Scan for the cell matching the given text and deliver its (X, Y) coordinate at center. 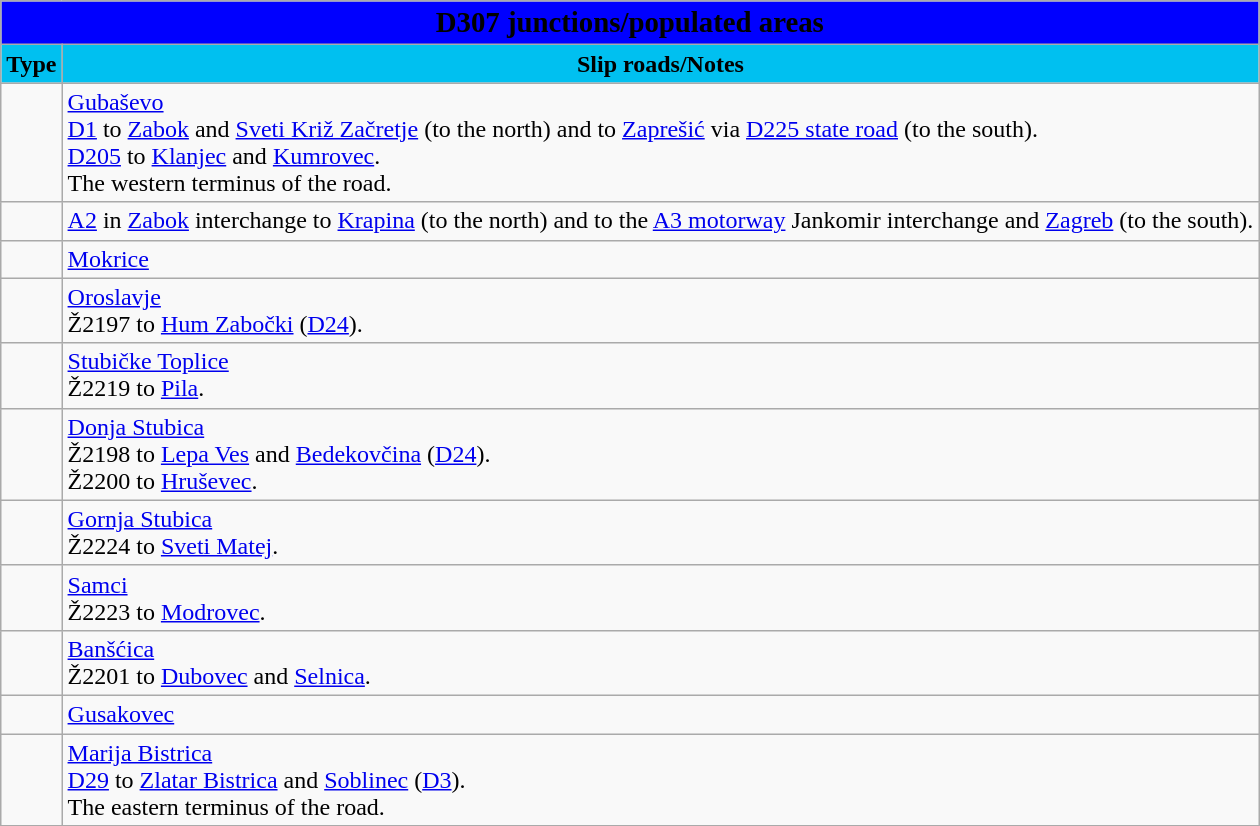
Donja StubicaŽ2198 to Lepa Ves and Bedekovčina (D24).Ž2200 to Hruševec. (660, 454)
D307 junctions/populated areas (630, 23)
OroslavjeŽ2197 to Hum Zabočki (D24). (660, 310)
Type (32, 64)
Gusakovec (660, 714)
A2 in Zabok interchange to Krapina (to the north) and to the A3 motorway Jankomir interchange and Zagreb (to the south). (660, 221)
BanšćicaŽ2201 to Dubovec and Selnica. (660, 662)
Slip roads/Notes (660, 64)
Gornja StubicaŽ2224 to Sveti Matej. (660, 532)
Mokrice (660, 259)
Marija Bistrica D29 to Zlatar Bistrica and Soblinec (D3).The eastern terminus of the road. (660, 780)
Stubičke TopliceŽ2219 to Pila. (660, 376)
SamciŽ2223 to Modrovec. (660, 598)
